Search for the cell housing the specified text and yield its [x, y] center coordinate. 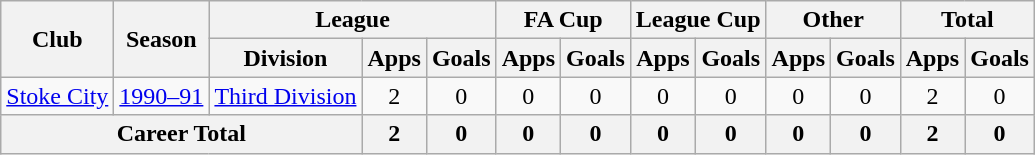
Third Division [286, 96]
Club [58, 39]
Division [286, 58]
Total [967, 20]
Other [833, 20]
FA Cup [563, 20]
Career Total [182, 134]
League [352, 20]
League Cup [698, 20]
1990–91 [162, 96]
Stoke City [58, 96]
Season [162, 39]
